For the text-containing cell, return its midpoint in [X, Y] coordinate format. 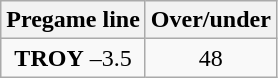
48 [210, 58]
Over/under [210, 20]
Pregame line [74, 20]
TROY –3.5 [74, 58]
